Return the [x, y] coordinate for the center point of the cell that contains the specified text.  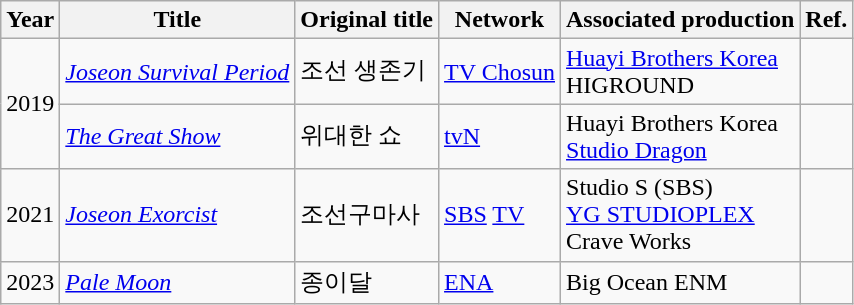
Studio S (SBS)YG STUDIOPLEXCrave Works [680, 215]
Associated production [680, 20]
종이달 [367, 282]
The Great Show [178, 136]
조선구마사 [367, 215]
Joseon Exorcist [178, 215]
Ref. [826, 20]
SBS TV [500, 215]
Pale Moon [178, 282]
Huayi Brothers KoreaStudio Dragon [680, 136]
2019 [30, 104]
tvN [500, 136]
ENA [500, 282]
Huayi Brothers KoreaHIGROUND [680, 72]
Big Ocean ENM [680, 282]
Network [500, 20]
위대한 쇼 [367, 136]
Year [30, 20]
조선 생존기 [367, 72]
2023 [30, 282]
TV Chosun [500, 72]
Original title [367, 20]
Title [178, 20]
Joseon Survival Period [178, 72]
2021 [30, 215]
